Scan for the cell matching the given text and deliver its [X, Y] coordinate at center. 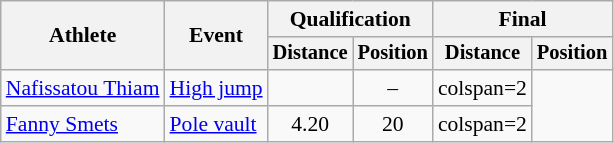
– [393, 88]
Final [522, 19]
Fanny Smets [83, 124]
Nafissatou Thiam [83, 88]
Athlete [83, 36]
4.20 [310, 124]
Qualification [350, 19]
20 [393, 124]
High jump [216, 88]
Event [216, 36]
Pole vault [216, 124]
